Output the [X, Y] coordinate of the center of the cell containing the given text.  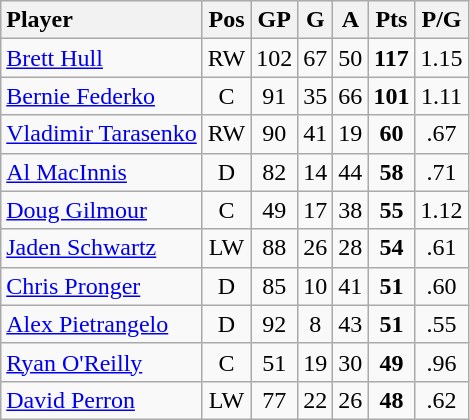
50 [350, 58]
67 [316, 58]
77 [274, 400]
1.12 [442, 210]
1.15 [442, 58]
.62 [442, 400]
88 [274, 248]
55 [392, 210]
1.11 [442, 96]
Al MacInnis [102, 172]
54 [392, 248]
Doug Gilmour [102, 210]
91 [274, 96]
82 [274, 172]
30 [350, 362]
.61 [442, 248]
8 [316, 324]
102 [274, 58]
Alex Pietrangelo [102, 324]
Player [102, 20]
Jaden Schwartz [102, 248]
85 [274, 286]
.71 [442, 172]
117 [392, 58]
10 [316, 286]
Pts [392, 20]
A [350, 20]
58 [392, 172]
38 [350, 210]
Ryan O'Reilly [102, 362]
Bernie Federko [102, 96]
90 [274, 134]
.55 [442, 324]
Vladimir Tarasenko [102, 134]
35 [316, 96]
66 [350, 96]
48 [392, 400]
G [316, 20]
GP [274, 20]
.96 [442, 362]
Pos [226, 20]
.67 [442, 134]
.60 [442, 286]
43 [350, 324]
14 [316, 172]
Brett Hull [102, 58]
44 [350, 172]
101 [392, 96]
22 [316, 400]
Chris Pronger [102, 286]
60 [392, 134]
92 [274, 324]
P/G [442, 20]
17 [316, 210]
28 [350, 248]
David Perron [102, 400]
